Identify which cell holds the provided text, then report its [X, Y] central coordinate. 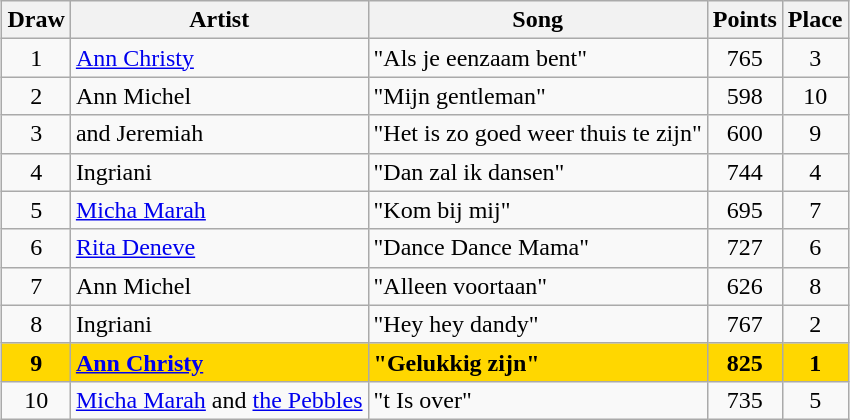
626 [744, 286]
744 [744, 172]
Place [815, 20]
"Kom bij mij" [538, 210]
Micha Marah [219, 210]
Song [538, 20]
765 [744, 58]
"Dan zal ik dansen" [538, 172]
Rita Deneve [219, 248]
"Alleen voortaan" [538, 286]
695 [744, 210]
767 [744, 324]
825 [744, 362]
"Gelukkig zijn" [538, 362]
"Mijn gentleman" [538, 96]
"Als je eenzaam bent" [538, 58]
Points [744, 20]
"t Is over" [538, 400]
"Dance Dance Mama" [538, 248]
"Het is zo goed weer thuis te zijn" [538, 134]
600 [744, 134]
727 [744, 248]
598 [744, 96]
Micha Marah and the Pebbles [219, 400]
Draw [36, 20]
Artist [219, 20]
"Hey hey dandy" [538, 324]
and Jeremiah [219, 134]
735 [744, 400]
